Extract the (X, Y) coordinate from the center of the cell holding the provided text.  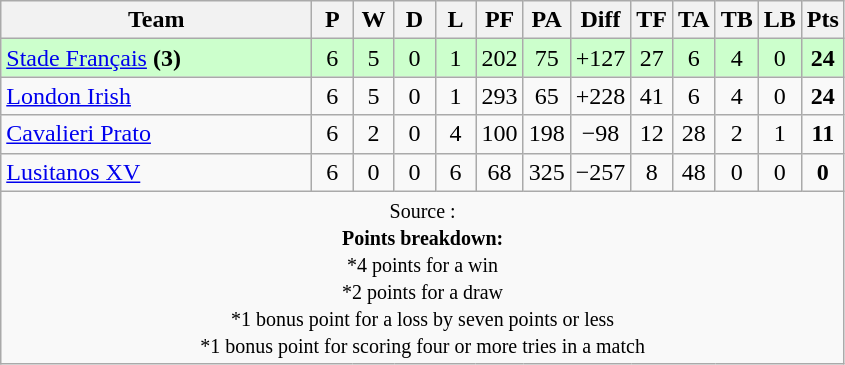
Stade Français (3) (156, 58)
L (456, 20)
−257 (600, 172)
Team (156, 20)
TA (694, 20)
48 (694, 172)
TB (736, 20)
London Irish (156, 96)
293 (500, 96)
Pts (822, 20)
Lusitanos XV (156, 172)
27 (652, 58)
−98 (600, 134)
75 (546, 58)
41 (652, 96)
D (414, 20)
65 (546, 96)
PA (546, 20)
198 (546, 134)
W (374, 20)
12 (652, 134)
68 (500, 172)
8 (652, 172)
325 (546, 172)
100 (500, 134)
11 (822, 134)
202 (500, 58)
TF (652, 20)
Cavalieri Prato (156, 134)
+127 (600, 58)
+228 (600, 96)
LB (780, 20)
P (332, 20)
PF (500, 20)
Diff (600, 20)
28 (694, 134)
